From the cell containing the given text, extract its center point as (x, y) coordinate. 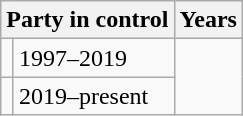
1997–2019 (94, 58)
Years (208, 20)
Party in control (88, 20)
2019–present (94, 96)
